Pinpoint the cell where the given text exists, returning its (X, Y) midpoint coordinate. 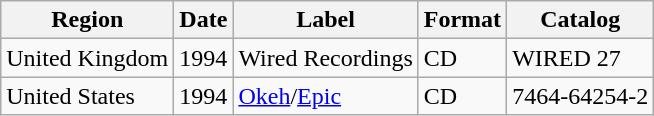
United States (88, 96)
7464-64254-2 (580, 96)
Date (204, 20)
Region (88, 20)
Okeh/Epic (326, 96)
Catalog (580, 20)
Format (462, 20)
United Kingdom (88, 58)
Label (326, 20)
Wired Recordings (326, 58)
WIRED 27 (580, 58)
